Capture the cell that displays the provided text and extract its (x, y) central coordinate. 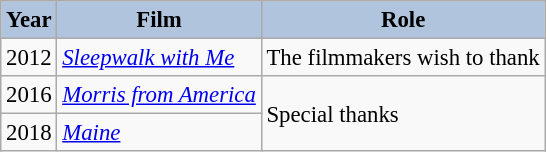
Maine (159, 133)
Year (29, 20)
2016 (29, 95)
Morris from America (159, 95)
2012 (29, 58)
2018 (29, 133)
The filmmakers wish to thank (403, 58)
Special thanks (403, 114)
Film (159, 20)
Sleepwalk with Me (159, 58)
Role (403, 20)
